Find where the given text appears and provide that cell's center as (X, Y) coordinate. 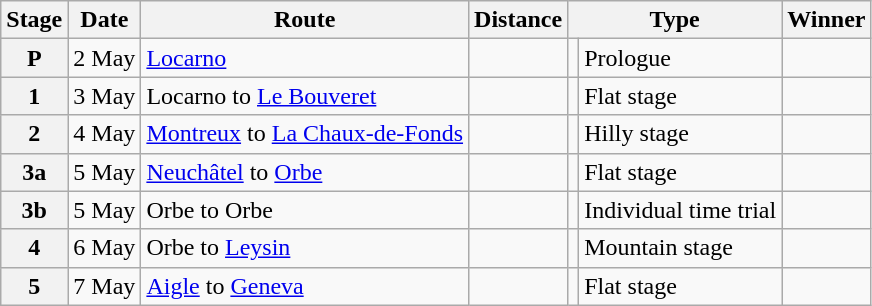
Mountain stage (680, 248)
1 (34, 96)
Prologue (680, 58)
4 May (104, 134)
Orbe to Leysin (305, 248)
Locarno (305, 58)
Distance (518, 20)
Individual time trial (680, 210)
3a (34, 172)
4 (34, 248)
6 May (104, 248)
2 May (104, 58)
Type (675, 20)
Locarno to Le Bouveret (305, 96)
Stage (34, 20)
Route (305, 20)
7 May (104, 286)
Montreux to La Chaux-de-Fonds (305, 134)
Hilly stage (680, 134)
3b (34, 210)
2 (34, 134)
3 May (104, 96)
P (34, 58)
Orbe to Orbe (305, 210)
Aigle to Geneva (305, 286)
Date (104, 20)
Neuchâtel to Orbe (305, 172)
Winner (826, 20)
5 (34, 286)
